Return [X, Y] of the center of cell containing provided text 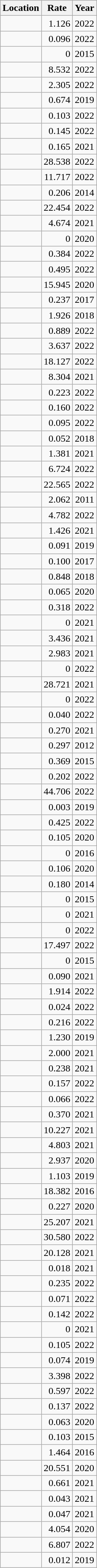
0.096 [57, 39]
0.165 [57, 146]
0.018 [57, 1268]
0.106 [57, 868]
0.235 [57, 1283]
0.063 [57, 1421]
0.090 [57, 976]
0.052 [57, 438]
2.062 [57, 500]
2.000 [57, 1053]
20.551 [57, 1468]
1.126 [57, 23]
0.202 [57, 776]
Rate [57, 8]
0.206 [57, 193]
4.674 [57, 223]
0.157 [57, 1084]
Year [85, 8]
20.128 [57, 1253]
6.807 [57, 1545]
0.384 [57, 254]
2.983 [57, 653]
0.074 [57, 1360]
0.066 [57, 1099]
0.100 [57, 561]
0.270 [57, 730]
10.227 [57, 1130]
0.024 [57, 1007]
3.637 [57, 346]
0.216 [57, 1022]
0.145 [57, 131]
0.137 [57, 1406]
4.803 [57, 1145]
22.565 [57, 484]
1.464 [57, 1453]
8.532 [57, 69]
2011 [85, 500]
0.091 [57, 546]
1.230 [57, 1038]
0.297 [57, 746]
1.426 [57, 530]
0.674 [57, 100]
2.937 [57, 1160]
2.305 [57, 85]
0.223 [57, 392]
0.425 [57, 822]
0.160 [57, 407]
3.398 [57, 1375]
0.012 [57, 1560]
0.238 [57, 1068]
18.382 [57, 1191]
4.782 [57, 515]
0.047 [57, 1514]
6.724 [57, 469]
0.095 [57, 423]
0.661 [57, 1483]
15.945 [57, 285]
0.369 [57, 761]
0.071 [57, 1299]
1.914 [57, 992]
0.065 [57, 592]
2012 [85, 746]
0.889 [57, 331]
0.180 [57, 884]
0.370 [57, 1114]
25.207 [57, 1222]
Location [21, 8]
0.237 [57, 300]
28.721 [57, 684]
0.142 [57, 1314]
0.597 [57, 1391]
1.926 [57, 315]
0.040 [57, 715]
3.436 [57, 638]
0.495 [57, 269]
28.538 [57, 161]
1.103 [57, 1176]
0.318 [57, 607]
0.003 [57, 807]
17.497 [57, 945]
0.227 [57, 1207]
44.706 [57, 792]
1.381 [57, 454]
18.127 [57, 361]
22.454 [57, 208]
30.580 [57, 1237]
0.043 [57, 1499]
8.304 [57, 377]
0.848 [57, 576]
4.054 [57, 1529]
11.717 [57, 177]
